Capture the cell that displays the provided text and extract its (x, y) central coordinate. 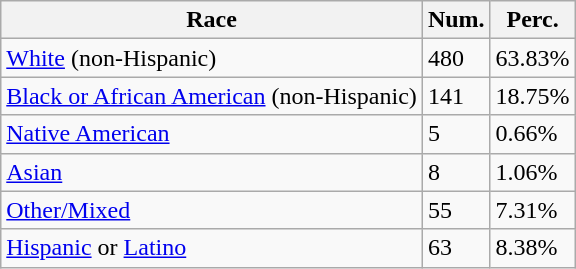
White (non-Hispanic) (212, 58)
0.66% (532, 134)
7.31% (532, 210)
141 (456, 96)
63 (456, 248)
Native American (212, 134)
55 (456, 210)
Hispanic or Latino (212, 248)
Other/Mixed (212, 210)
Perc. (532, 20)
1.06% (532, 172)
480 (456, 58)
5 (456, 134)
Num. (456, 20)
8.38% (532, 248)
63.83% (532, 58)
Race (212, 20)
8 (456, 172)
Asian (212, 172)
Black or African American (non-Hispanic) (212, 96)
18.75% (532, 96)
